Search for the cell housing the specified text and yield its (X, Y) center coordinate. 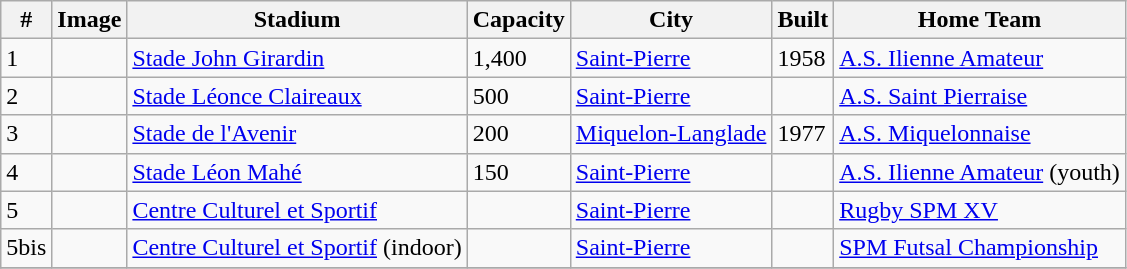
Built (803, 20)
Capacity (518, 20)
5 (26, 210)
Image (90, 20)
500 (518, 96)
Stade Léon Mahé (297, 172)
SPM Futsal Championship (980, 248)
5bis (26, 248)
1,400 (518, 58)
1977 (803, 134)
200 (518, 134)
A.S. Ilienne Amateur (980, 58)
1 (26, 58)
Stade Léonce Claireaux (297, 96)
4 (26, 172)
3 (26, 134)
Stade de l'Avenir (297, 134)
Miquelon-Langlade (671, 134)
# (26, 20)
Centre Culturel et Sportif (indoor) (297, 248)
1958 (803, 58)
A.S. Saint Pierraise (980, 96)
Centre Culturel et Sportif (297, 210)
2 (26, 96)
Stadium (297, 20)
150 (518, 172)
Rugby SPM XV (980, 210)
City (671, 20)
A.S. Ilienne Amateur (youth) (980, 172)
Stade John Girardin (297, 58)
Home Team (980, 20)
A.S. Miquelonnaise (980, 134)
